Capture the cell that displays the provided text and extract its (X, Y) central coordinate. 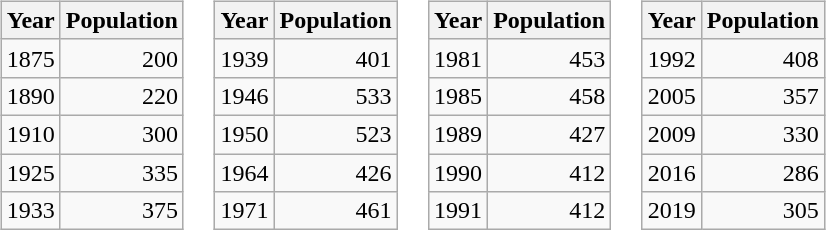
458 (550, 96)
220 (122, 96)
2009 (672, 134)
426 (336, 173)
1971 (244, 211)
300 (122, 134)
1910 (30, 134)
330 (762, 134)
1991 (458, 211)
357 (762, 96)
335 (122, 173)
200 (122, 58)
2019 (672, 211)
1990 (458, 173)
286 (762, 173)
401 (336, 58)
305 (762, 211)
1890 (30, 96)
453 (550, 58)
1875 (30, 58)
1981 (458, 58)
533 (336, 96)
2005 (672, 96)
2016 (672, 173)
1964 (244, 173)
1950 (244, 134)
523 (336, 134)
1939 (244, 58)
427 (550, 134)
1985 (458, 96)
1925 (30, 173)
1992 (672, 58)
1933 (30, 211)
408 (762, 58)
1946 (244, 96)
375 (122, 211)
461 (336, 211)
1989 (458, 134)
